Provide the [x, y] coordinate of the cell's center where the given text is located.  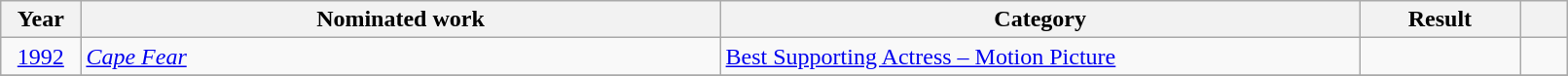
Result [1440, 19]
Year [41, 19]
Category [1039, 19]
Best Supporting Actress – Motion Picture [1039, 57]
1992 [41, 57]
Cape Fear [401, 57]
Nominated work [401, 19]
